Pinpoint the cell where the given text exists, returning its [x, y] midpoint coordinate. 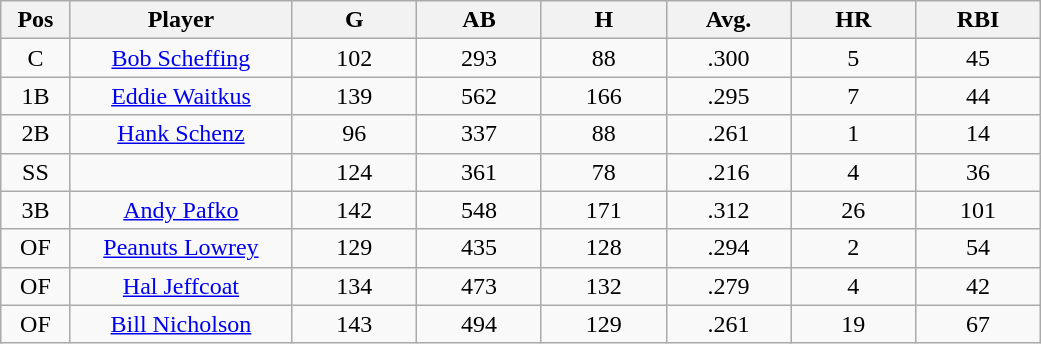
SS [36, 172]
337 [480, 134]
5 [854, 58]
1B [36, 96]
134 [354, 286]
128 [604, 248]
G [354, 20]
2B [36, 134]
36 [978, 172]
Player [181, 20]
166 [604, 96]
Avg. [728, 20]
Peanuts Lowrey [181, 248]
293 [480, 58]
.312 [728, 210]
RBI [978, 20]
.294 [728, 248]
Pos [36, 20]
HR [854, 20]
44 [978, 96]
19 [854, 324]
H [604, 20]
142 [354, 210]
3B [36, 210]
AB [480, 20]
435 [480, 248]
171 [604, 210]
.279 [728, 286]
548 [480, 210]
Bob Scheffing [181, 58]
.295 [728, 96]
494 [480, 324]
143 [354, 324]
Andy Pafko [181, 210]
139 [354, 96]
78 [604, 172]
562 [480, 96]
102 [354, 58]
14 [978, 134]
45 [978, 58]
132 [604, 286]
Hal Jeffcoat [181, 286]
C [36, 58]
361 [480, 172]
473 [480, 286]
54 [978, 248]
96 [354, 134]
1 [854, 134]
Bill Nicholson [181, 324]
124 [354, 172]
42 [978, 286]
7 [854, 96]
101 [978, 210]
.300 [728, 58]
Eddie Waitkus [181, 96]
2 [854, 248]
67 [978, 324]
.216 [728, 172]
Hank Schenz [181, 134]
26 [854, 210]
